For the text-containing cell, return its midpoint in (X, Y) coordinate format. 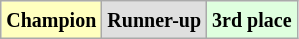
3rd place (252, 20)
Runner-up (154, 20)
Champion (52, 20)
